Locate the cell with the specified text and output its [x, y] center coordinate. 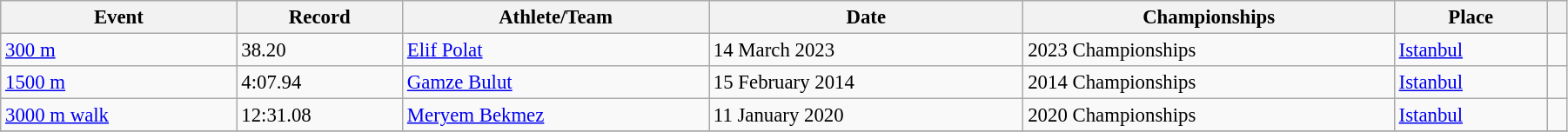
14 March 2023 [867, 50]
12:31.08 [319, 115]
Date [867, 17]
Record [319, 17]
4:07.94 [319, 82]
15 February 2014 [867, 82]
Elif Polat [556, 50]
2023 Championships [1209, 50]
11 January 2020 [867, 115]
1500 m [118, 82]
2014 Championships [1209, 82]
3000 m walk [118, 115]
300 m [118, 50]
38.20 [319, 50]
Meryem Bekmez [556, 115]
2020 Championships [1209, 115]
Event [118, 17]
Place [1471, 17]
Athlete/Team [556, 17]
Gamze Bulut [556, 82]
Championships [1209, 17]
